Output the [X, Y] coordinate of the center of the cell containing the given text.  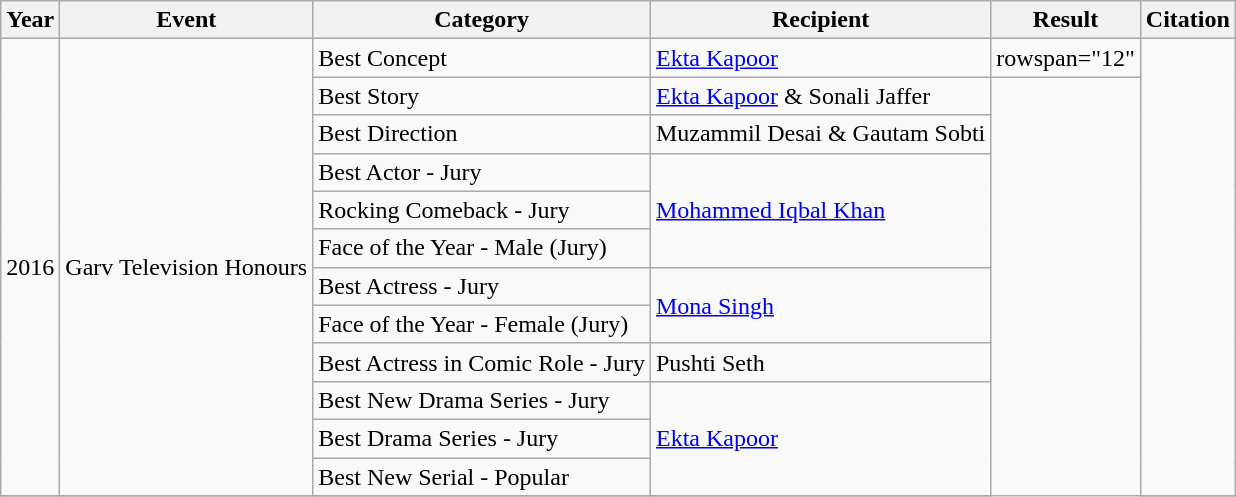
Mona Singh [820, 305]
Best Actor - Jury [482, 172]
Best New Drama Series - Jury [482, 400]
Category [482, 20]
Face of the Year - Female (Jury) [482, 324]
Best Direction [482, 134]
Result [1066, 20]
Citation [1188, 20]
Face of the Year - Male (Jury) [482, 248]
Rocking Comeback - Jury [482, 210]
Event [186, 20]
Garv Television Honours [186, 268]
Pushti Seth [820, 362]
Best Actress in Comic Role - Jury [482, 362]
Best Drama Series - Jury [482, 438]
Muzammil Desai & Gautam Sobti [820, 134]
rowspan="12" [1066, 58]
Best Actress - Jury [482, 286]
2016 [30, 268]
Mohammed Iqbal Khan [820, 210]
Best New Serial - Popular [482, 477]
Best Story [482, 96]
Year [30, 20]
Recipient [820, 20]
Best Concept [482, 58]
Ekta Kapoor & Sonali Jaffer [820, 96]
